Extract the [X, Y] coordinate from the center of the cell holding the provided text.  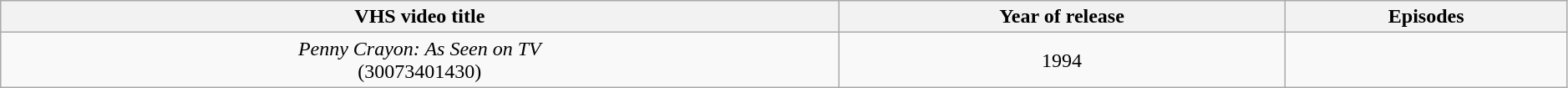
Episodes [1426, 17]
VHS video title [419, 17]
Year of release [1062, 17]
1994 [1062, 60]
Penny Crayon: As Seen on TV(30073401430) [419, 60]
